Find where the given text appears and provide that cell's center as [x, y] coordinate. 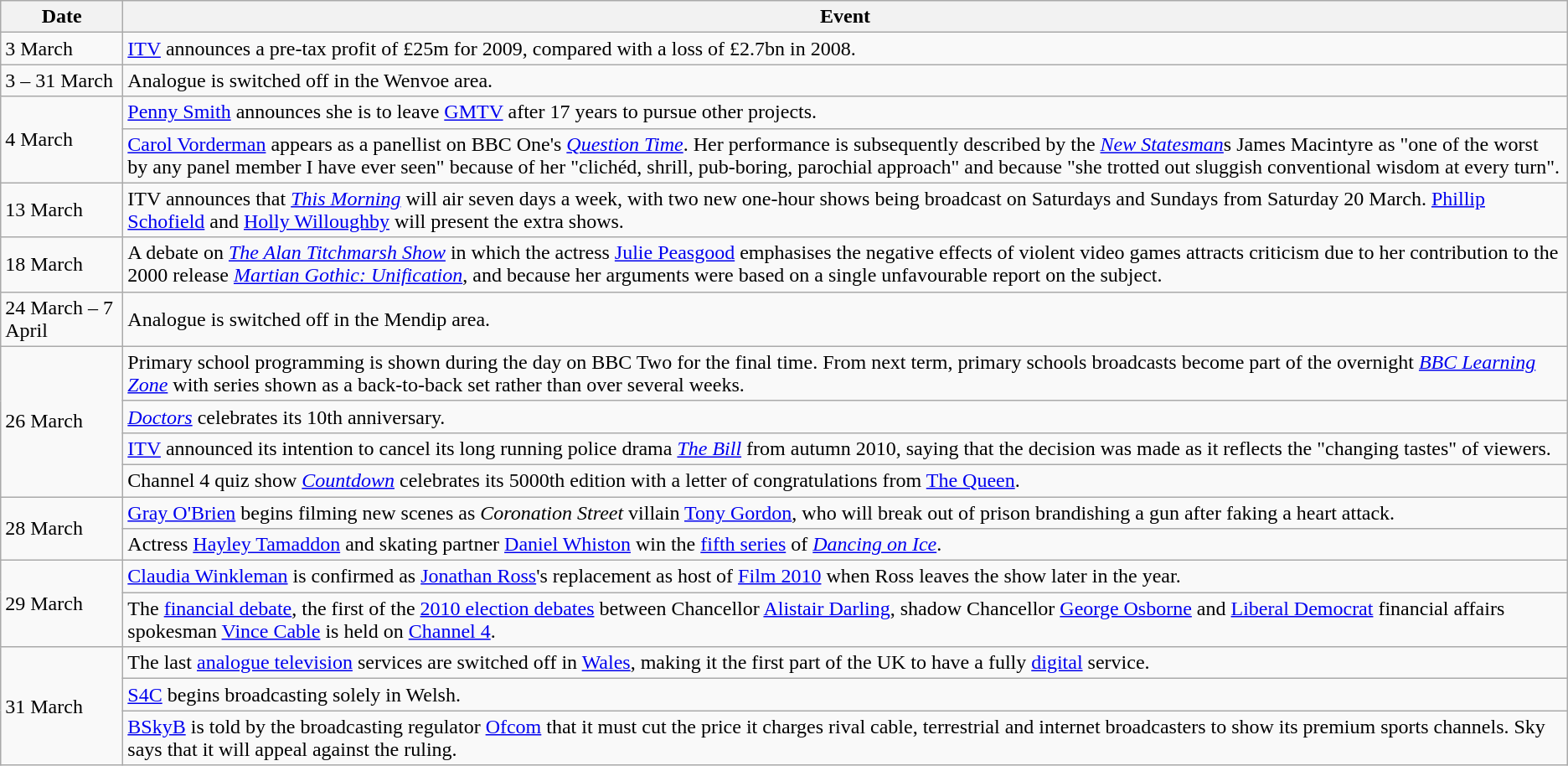
29 March [62, 603]
Actress Hayley Tamaddon and skating partner Daniel Whiston win the fifth series of Dancing on Ice. [845, 545]
4 March [62, 139]
3 March [62, 49]
Date [62, 17]
Channel 4 quiz show Countdown celebrates its 5000th edition with a letter of congratulations from The Queen. [845, 480]
S4C begins broadcasting solely in Welsh. [845, 695]
Analogue is switched off in the Wenvoe area. [845, 80]
Analogue is switched off in the Mendip area. [845, 318]
26 March [62, 421]
28 March [62, 528]
18 March [62, 265]
Claudia Winkleman is confirmed as Jonathan Ross's replacement as host of Film 2010 when Ross leaves the show later in the year. [845, 577]
31 March [62, 706]
ITV announces a pre-tax profit of £25m for 2009, compared with a loss of £2.7bn in 2008. [845, 49]
13 March [62, 210]
Event [845, 17]
The last analogue television services are switched off in Wales, making it the first part of the UK to have a fully digital service. [845, 663]
3 – 31 March [62, 80]
24 March – 7 April [62, 318]
Doctors celebrates its 10th anniversary. [845, 417]
Penny Smith announces she is to leave GMTV after 17 years to pursue other projects. [845, 112]
